From the cell containing the given text, extract its center point as (X, Y) coordinate. 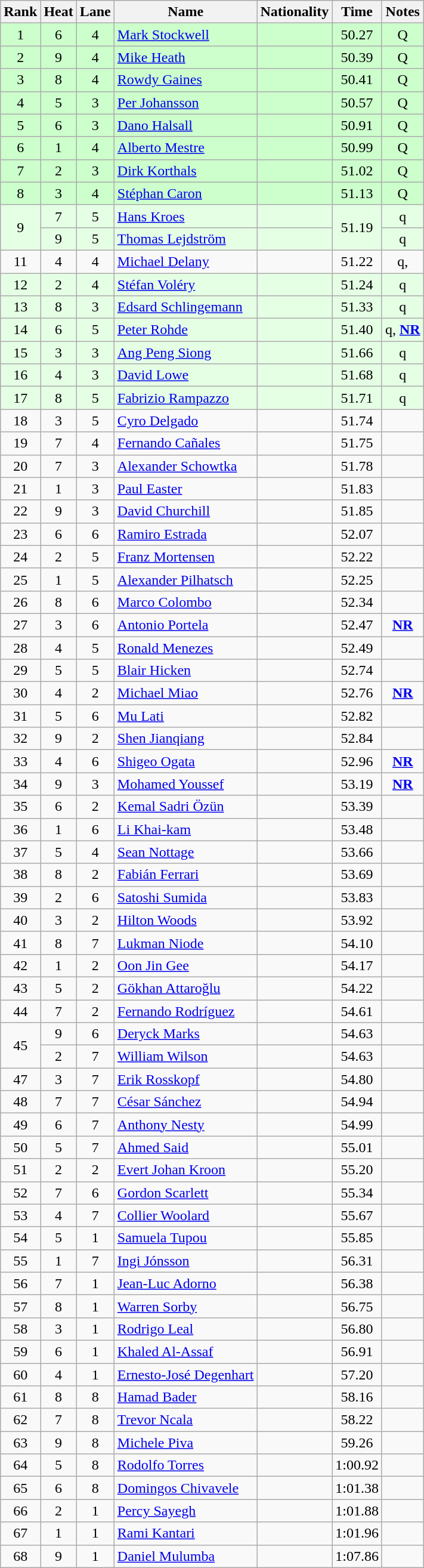
27 (20, 625)
65 (20, 1488)
Anthony Nesty (185, 1125)
Sean Nottage (185, 852)
Antonio Portela (185, 625)
Nationality (295, 12)
Fabián Ferrari (185, 875)
52.74 (357, 671)
53.39 (357, 807)
23 (20, 534)
Rank (20, 12)
52.49 (357, 647)
Hamad Bader (185, 1397)
52.34 (357, 602)
47 (20, 1079)
Domingos Chivavele (185, 1488)
21 (20, 489)
40 (20, 920)
59.26 (357, 1443)
15 (20, 353)
52.47 (357, 625)
Ang Peng Siong (185, 353)
41 (20, 943)
54.10 (357, 943)
56.80 (357, 1329)
Alexander Schowtka (185, 466)
Fernando Cañales (185, 443)
56.38 (357, 1283)
Ramiro Estrada (185, 534)
56.75 (357, 1306)
51.78 (357, 466)
Name (185, 12)
66 (20, 1511)
Jean-Luc Adorno (185, 1283)
1:07.86 (357, 1556)
52.22 (357, 557)
12 (20, 285)
51.40 (357, 330)
Michele Piva (185, 1443)
31 (20, 716)
Khaled Al-Assaf (185, 1351)
Gordon Scarlett (185, 1193)
29 (20, 671)
David Churchill (185, 511)
Lukman Niode (185, 943)
14 (20, 330)
50 (20, 1147)
Mu Lati (185, 716)
28 (20, 647)
Warren Sorby (185, 1306)
51.68 (357, 375)
58 (20, 1329)
50.91 (357, 125)
Time (357, 12)
Alberto Mestre (185, 148)
1:00.92 (357, 1465)
51.13 (357, 193)
Lane (95, 12)
Dano Halsall (185, 125)
67 (20, 1533)
55.01 (357, 1147)
59 (20, 1351)
36 (20, 829)
51.22 (357, 261)
Li Khai-kam (185, 829)
Blair Hicken (185, 671)
Gökhan Attaroğlu (185, 988)
Stéphan Caron (185, 193)
54.80 (357, 1079)
Hilton Woods (185, 920)
53.48 (357, 829)
48 (20, 1102)
Stéfan Voléry (185, 285)
William Wilson (185, 1057)
50.39 (357, 57)
39 (20, 897)
54.61 (357, 1011)
Cyro Delgado (185, 421)
13 (20, 307)
60 (20, 1374)
Notes (403, 12)
50.27 (357, 35)
53.69 (357, 875)
50.41 (357, 80)
42 (20, 965)
53.92 (357, 920)
20 (20, 466)
34 (20, 784)
q, NR (403, 330)
55.67 (357, 1215)
51.71 (357, 398)
11 (20, 261)
1:01.38 (357, 1488)
56 (20, 1283)
Collier Woolard (185, 1215)
Ernesto-José Degenhart (185, 1374)
53.83 (357, 897)
56.91 (357, 1351)
Rowdy Gaines (185, 80)
64 (20, 1465)
Shen Jianqiang (185, 739)
50.57 (357, 103)
16 (20, 375)
Oon Jin Gee (185, 965)
Peter Rohde (185, 330)
Paul Easter (185, 489)
Rodolfo Torres (185, 1465)
32 (20, 739)
53.19 (357, 784)
Marco Colombo (185, 602)
55 (20, 1261)
52.82 (357, 716)
Satoshi Sumida (185, 897)
Deryck Marks (185, 1034)
26 (20, 602)
César Sánchez (185, 1102)
52.25 (357, 579)
53 (20, 1215)
56.31 (357, 1261)
Kemal Sadri Özün (185, 807)
Mark Stockwell (185, 35)
25 (20, 579)
Michael Miao (185, 693)
51 (20, 1170)
Ahmed Said (185, 1147)
58.16 (357, 1397)
50.99 (357, 148)
35 (20, 807)
24 (20, 557)
Heat (58, 12)
63 (20, 1443)
37 (20, 852)
68 (20, 1556)
38 (20, 875)
Trevor Ncala (185, 1420)
51.19 (357, 227)
52 (20, 1193)
Samuela Tupou (185, 1238)
Per Johansson (185, 103)
43 (20, 988)
52.07 (357, 534)
Franz Mortensen (185, 557)
Mohamed Youssef (185, 784)
Fabrizio Rampazzo (185, 398)
44 (20, 1011)
q, (403, 261)
51.24 (357, 285)
Rami Kantari (185, 1533)
Edsard Schlingemann (185, 307)
19 (20, 443)
57.20 (357, 1374)
17 (20, 398)
Ronald Menezes (185, 647)
33 (20, 761)
51.02 (357, 171)
Daniel Mulumba (185, 1556)
51.33 (357, 307)
55.20 (357, 1170)
22 (20, 511)
Thomas Lejdström (185, 239)
53.66 (357, 852)
51.66 (357, 353)
30 (20, 693)
Shigeo Ogata (185, 761)
David Lowe (185, 375)
57 (20, 1306)
61 (20, 1397)
45 (20, 1045)
51.85 (357, 511)
Ingi Jónsson (185, 1261)
Hans Kroes (185, 216)
Fernando Rodríguez (185, 1011)
Dirk Korthals (185, 171)
Mike Heath (185, 57)
55.85 (357, 1238)
54 (20, 1238)
52.76 (357, 693)
58.22 (357, 1420)
1:01.96 (357, 1533)
55.34 (357, 1193)
54.17 (357, 965)
Rodrigo Leal (185, 1329)
51.75 (357, 443)
18 (20, 421)
1:01.88 (357, 1511)
52.84 (357, 739)
Michael Delany (185, 261)
Alexander Pilhatsch (185, 579)
54.94 (357, 1102)
52.96 (357, 761)
51.74 (357, 421)
49 (20, 1125)
Erik Rosskopf (185, 1079)
54.22 (357, 988)
Evert Johan Kroon (185, 1170)
51.83 (357, 489)
Percy Sayegh (185, 1511)
62 (20, 1420)
54.99 (357, 1125)
